Identify which cell holds the provided text, then report its (x, y) central coordinate. 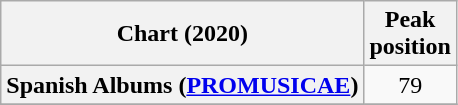
Spanish Albums (PROMUSICAE) (182, 85)
Peak position (410, 34)
79 (410, 85)
Chart (2020) (182, 34)
